Capture the cell that displays the provided text and extract its [X, Y] central coordinate. 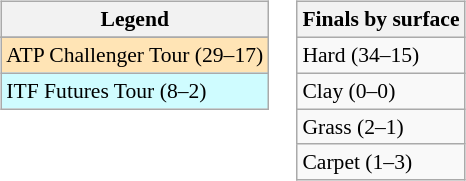
Carpet (1–3) [380, 162]
Clay (0–0) [380, 91]
Hard (34–15) [380, 55]
ATP Challenger Tour (29–17) [134, 55]
Legend [134, 20]
Finals by surface [380, 20]
Grass (2–1) [380, 127]
ITF Futures Tour (8–2) [134, 91]
